Provide the [X, Y] coordinate of the cell's center where the given text is located.  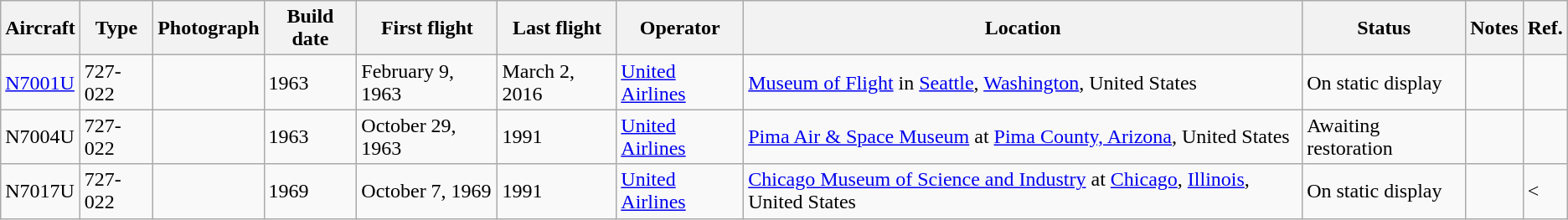
N7017U [40, 191]
Type [116, 28]
Status [1384, 28]
October 7, 1969 [427, 191]
First flight [427, 28]
Aircraft [40, 28]
Photograph [209, 28]
Operator [680, 28]
Chicago Museum of Science and Industry at Chicago, Illinois, United States [1024, 191]
Location [1024, 28]
Pima Air & Space Museum at Pima County, Arizona, United States [1024, 137]
Build date [310, 28]
Notes [1494, 28]
Museum of Flight in Seattle, Washington, United States [1024, 82]
N7004U [40, 137]
N7001U [40, 82]
1969 [310, 191]
Last flight [557, 28]
Awaiting restoration [1384, 137]
February 9, 1963 [427, 82]
Ref. [1545, 28]
October 29, 1963 [427, 137]
< [1545, 191]
March 2, 2016 [557, 82]
